Detect which cell encompasses the target text, then output its (X, Y) center coordinate. 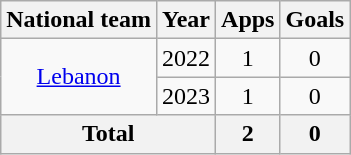
2022 (186, 58)
Apps (248, 20)
Lebanon (79, 77)
2 (248, 134)
Total (108, 134)
National team (79, 20)
2023 (186, 96)
Goals (315, 20)
Year (186, 20)
